Find where the given text appears and provide that cell's center as [x, y] coordinate. 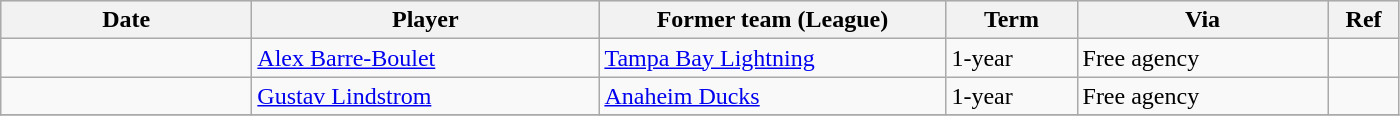
Term [1012, 20]
Anaheim Ducks [772, 96]
Alex Barre-Boulet [426, 58]
Player [426, 20]
Via [1202, 20]
Former team (League) [772, 20]
Ref [1364, 20]
Gustav Lindstrom [426, 96]
Tampa Bay Lightning [772, 58]
Date [126, 20]
